Capture the cell that displays the provided text and extract its [x, y] central coordinate. 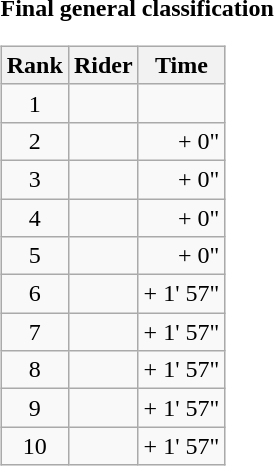
9 [34, 408]
8 [34, 370]
Time [182, 65]
1 [34, 103]
3 [34, 179]
Rider [103, 65]
Rank [34, 65]
10 [34, 446]
7 [34, 332]
6 [34, 294]
2 [34, 141]
4 [34, 217]
5 [34, 256]
